Output the (X, Y) coordinate of the center of the cell containing the given text.  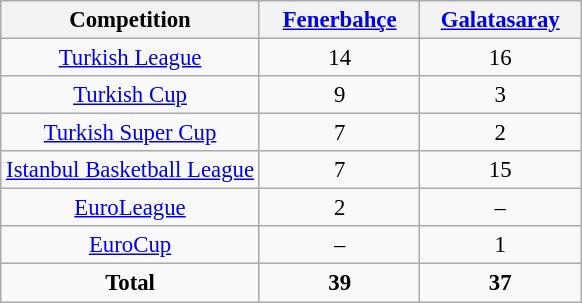
Total (130, 283)
39 (340, 283)
Turkish Cup (130, 95)
EuroLeague (130, 208)
Competition (130, 20)
Fenerbahçe (340, 20)
37 (500, 283)
16 (500, 58)
1 (500, 245)
Istanbul Basketball League (130, 170)
3 (500, 95)
15 (500, 170)
Galatasaray (500, 20)
Turkish League (130, 58)
9 (340, 95)
Turkish Super Cup (130, 133)
EuroCup (130, 245)
14 (340, 58)
